Output the [x, y] coordinate of the center of the cell containing the given text.  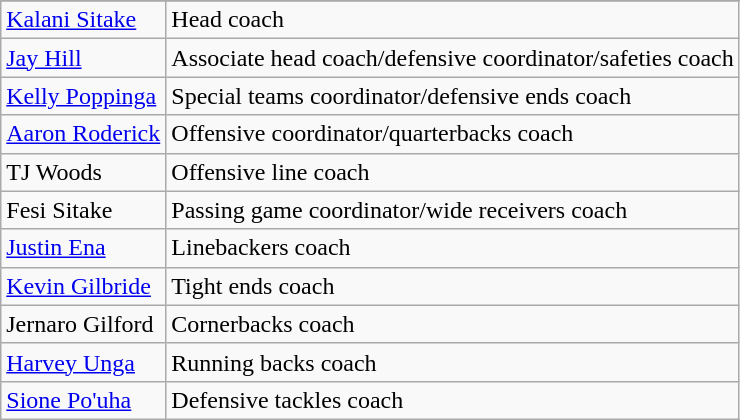
Fesi Sitake [84, 210]
Tight ends coach [452, 286]
Justin Ena [84, 248]
Kalani Sitake [84, 20]
Kevin Gilbride [84, 286]
Cornerbacks coach [452, 324]
Linebackers coach [452, 248]
Offensive coordinator/quarterbacks coach [452, 134]
Running backs coach [452, 362]
Sione Po'uha [84, 400]
Aaron Roderick [84, 134]
Jernaro Gilford [84, 324]
Kelly Poppinga [84, 96]
Defensive tackles coach [452, 400]
Associate head coach/defensive coordinator/safeties coach [452, 58]
Harvey Unga [84, 362]
Head coach [452, 20]
Jay Hill [84, 58]
Passing game coordinator/wide receivers coach [452, 210]
Offensive line coach [452, 172]
TJ Woods [84, 172]
Special teams coordinator/defensive ends coach [452, 96]
